Identify which cell holds the provided text, then report its (x, y) central coordinate. 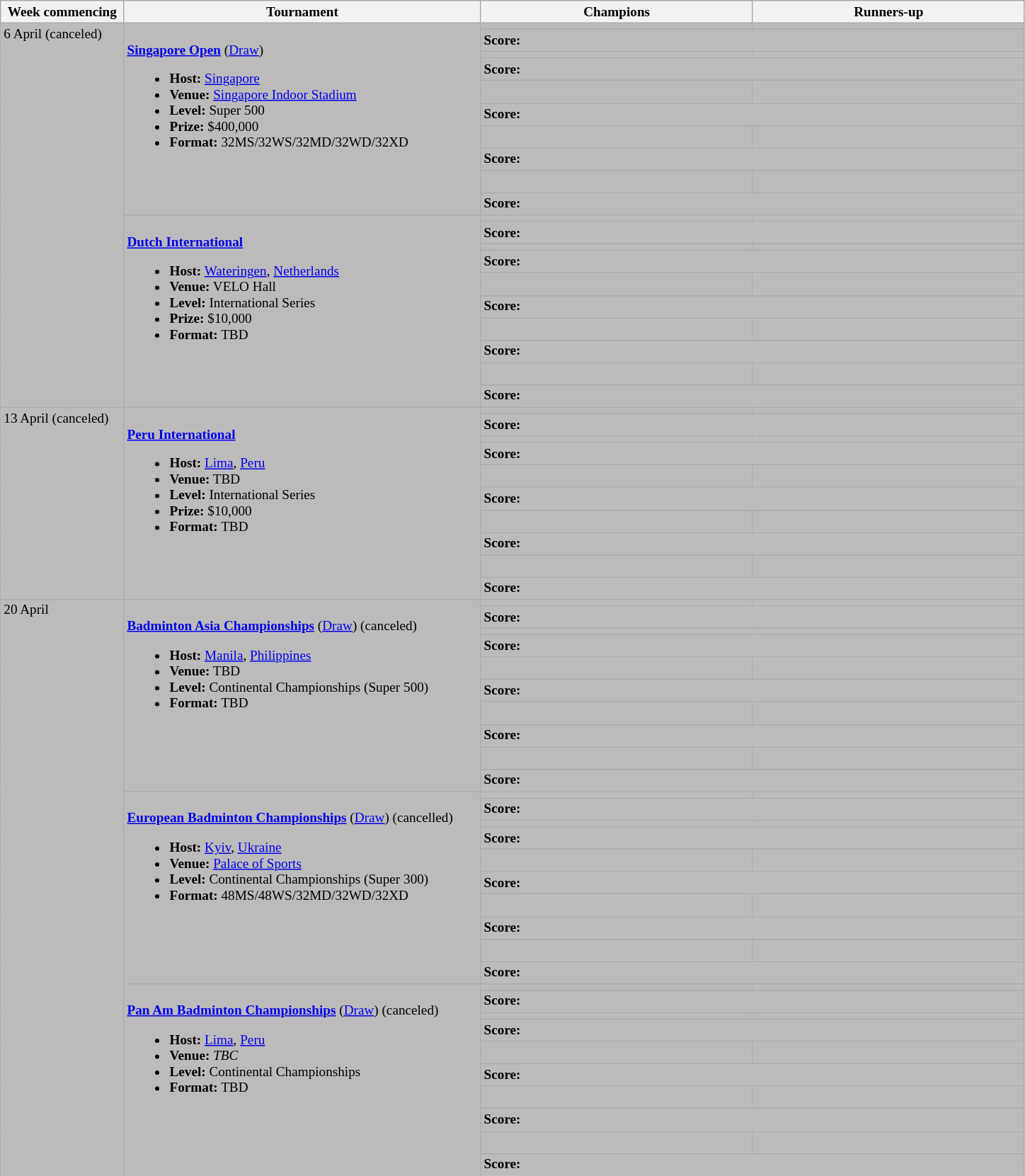
Peru InternationalHost: Lima, PeruVenue: TBDLevel: International SeriesPrize: $10,000Format: TBD (302, 503)
20 April (62, 887)
13 April (canceled) (62, 503)
Champions (617, 12)
Dutch InternationalHost: Wateringen, NetherlandsVenue: VELO HallLevel: International SeriesPrize: $10,000Format: TBD (302, 312)
Week commencing (62, 12)
Tournament (302, 12)
6 April (canceled) (62, 215)
Badminton Asia Championships (Draw) (canceled)Host: Manila, PhilippinesVenue: TBDLevel: Continental Championships (Super 500)Format: TBD (302, 695)
Runners-up (888, 12)
Pan Am Badminton Championships (Draw) (canceled)Host: Lima, PeruVenue: TBCLevel: Continental ChampionshipsFormat: TBD (302, 1079)
Singapore Open (Draw)Host: SingaporeVenue: Singapore Indoor StadiumLevel: Super 500Prize: $400,000Format: 32MS/32WS/32MD/32WD/32XD (302, 119)
